Return the [X, Y] coordinate for the center point of the cell that contains the specified text.  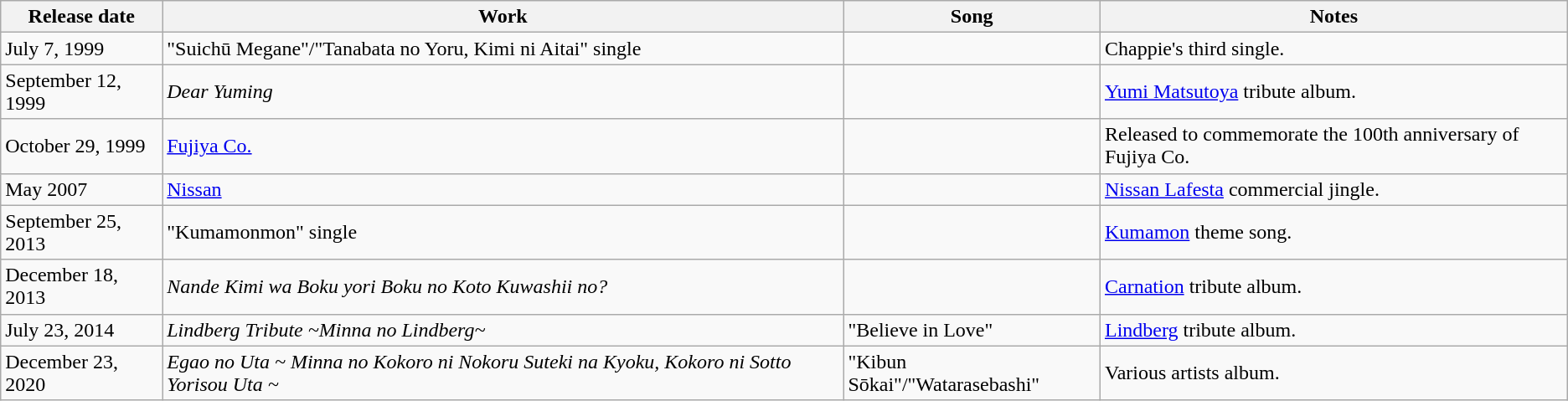
Lindberg tribute album. [1333, 330]
September 25, 2013 [82, 233]
Song [972, 17]
Release date [82, 17]
Nande Kimi wa Boku yori Boku no Koto Kuwashii no? [503, 286]
"Kibun Sōkai"/"Watarasebashi" [972, 373]
"Suichū Megane"/"Tanabata no Yoru, Kimi ni Aitai" single [503, 49]
September 12, 1999 [82, 92]
Yumi Matsutoya tribute album. [1333, 92]
Nissan Lafesta commercial jingle. [1333, 189]
December 23, 2020 [82, 373]
July 23, 2014 [82, 330]
Kumamon theme song. [1333, 233]
Work [503, 17]
"Kumamonmon" single [503, 233]
Nissan [503, 189]
July 7, 1999 [82, 49]
May 2007 [82, 189]
Notes [1333, 17]
Various artists album. [1333, 373]
Released to commemorate the 100th anniversary of Fujiya Co. [1333, 146]
"Believe in Love" [972, 330]
Carnation tribute album. [1333, 286]
December 18, 2013 [82, 286]
Lindberg Tribute ~Minna no Lindberg~ [503, 330]
Egao no Uta ~ Minna no Kokoro ni Nokoru Suteki na Kyoku, Kokoro ni Sotto Yorisou Uta ~ [503, 373]
October 29, 1999 [82, 146]
Dear Yuming [503, 92]
Fujiya Co. [503, 146]
Chappie's third single. [1333, 49]
